Find where the given text appears and provide that cell's center as [x, y] coordinate. 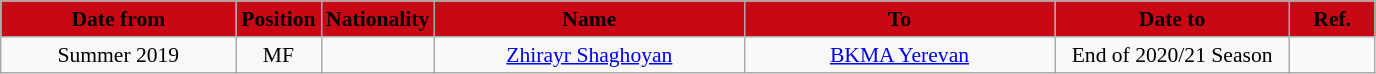
Zhirayr Shaghoyan [589, 55]
Date to [1172, 19]
To [899, 19]
Date from [118, 19]
Nationality [378, 19]
Summer 2019 [118, 55]
BKMA Yerevan [899, 55]
Name [589, 19]
Ref. [1332, 19]
MF [278, 55]
Position [278, 19]
End of 2020/21 Season [1172, 55]
